Output the (X, Y) coordinate of the center of the cell containing the given text.  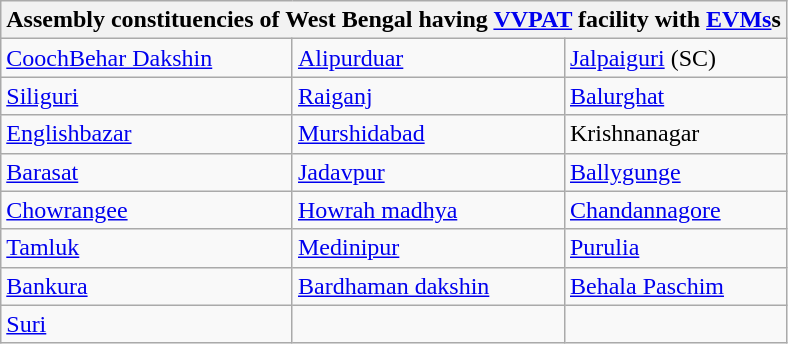
Behala Paschim (675, 286)
Chandannagore (675, 210)
Krishnanagar (675, 134)
Balurghat (675, 96)
Howrah madhya (428, 210)
Ballygunge (675, 172)
Alipurduar (428, 58)
Tamluk (147, 248)
Suri (147, 324)
Jalpaiguri (SC) (675, 58)
Assembly constituencies of West Bengal having VVPAT facility with EVMss (394, 20)
Siliguri (147, 96)
Medinipur (428, 248)
Barasat (147, 172)
Jadavpur (428, 172)
Bankura (147, 286)
Murshidabad (428, 134)
Bardhaman dakshin (428, 286)
Raiganj (428, 96)
Chowrangee (147, 210)
Englishbazar (147, 134)
CoochBehar Dakshin (147, 58)
Purulia (675, 248)
